Search for the cell housing the specified text and yield its [x, y] center coordinate. 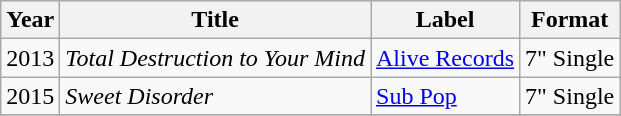
2015 [30, 96]
Sub Pop [444, 96]
Alive Records [444, 58]
Title [216, 20]
Year [30, 20]
Format [570, 20]
Total Destruction to Your Mind [216, 58]
Label [444, 20]
Sweet Disorder [216, 96]
2013 [30, 58]
